Detect which cell encompasses the target text, then output its (X, Y) center coordinate. 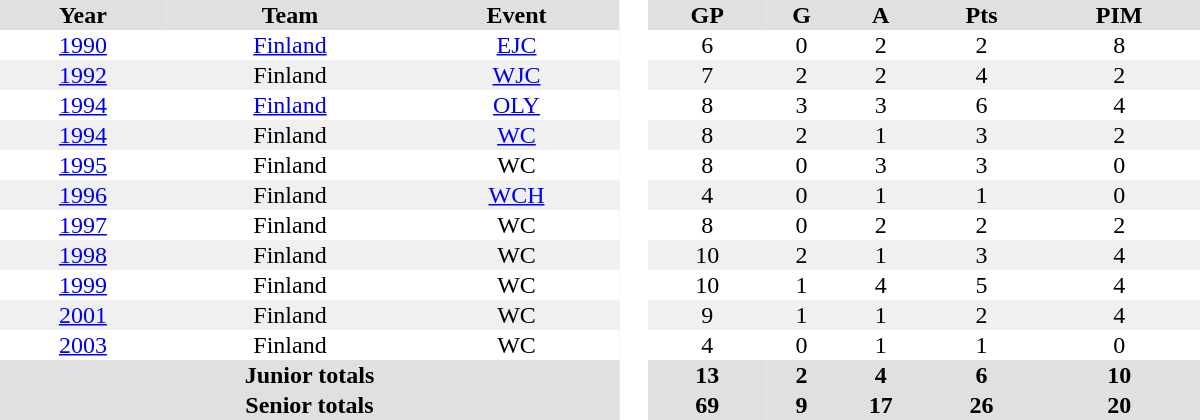
1998 (83, 255)
Senior totals (310, 405)
1997 (83, 225)
26 (982, 405)
2001 (83, 315)
EJC (516, 45)
Junior totals (310, 375)
Year (83, 15)
OLY (516, 105)
5 (982, 285)
Pts (982, 15)
WJC (516, 75)
Event (516, 15)
1999 (83, 285)
20 (1119, 405)
1996 (83, 195)
G (801, 15)
Team (290, 15)
13 (707, 375)
1992 (83, 75)
1995 (83, 165)
WCH (516, 195)
2003 (83, 345)
7 (707, 75)
69 (707, 405)
A (881, 15)
PIM (1119, 15)
1990 (83, 45)
17 (881, 405)
GP (707, 15)
